Extract the (X, Y) coordinate from the center of the cell holding the provided text.  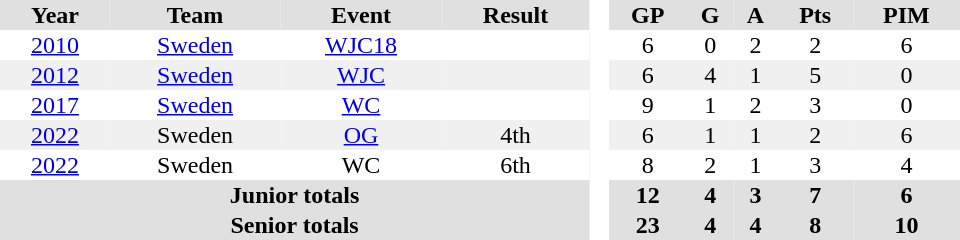
Event (361, 15)
4th (516, 135)
Junior totals (294, 195)
7 (814, 195)
GP (648, 15)
12 (648, 195)
WJC18 (361, 45)
23 (648, 225)
2017 (55, 105)
10 (906, 225)
A (756, 15)
Senior totals (294, 225)
5 (814, 75)
Pts (814, 15)
2010 (55, 45)
OG (361, 135)
Team (195, 15)
G (710, 15)
2012 (55, 75)
PIM (906, 15)
WJC (361, 75)
Year (55, 15)
6th (516, 165)
Result (516, 15)
9 (648, 105)
